Determine the [x, y] coordinate at the center of the cell enclosing the given text.  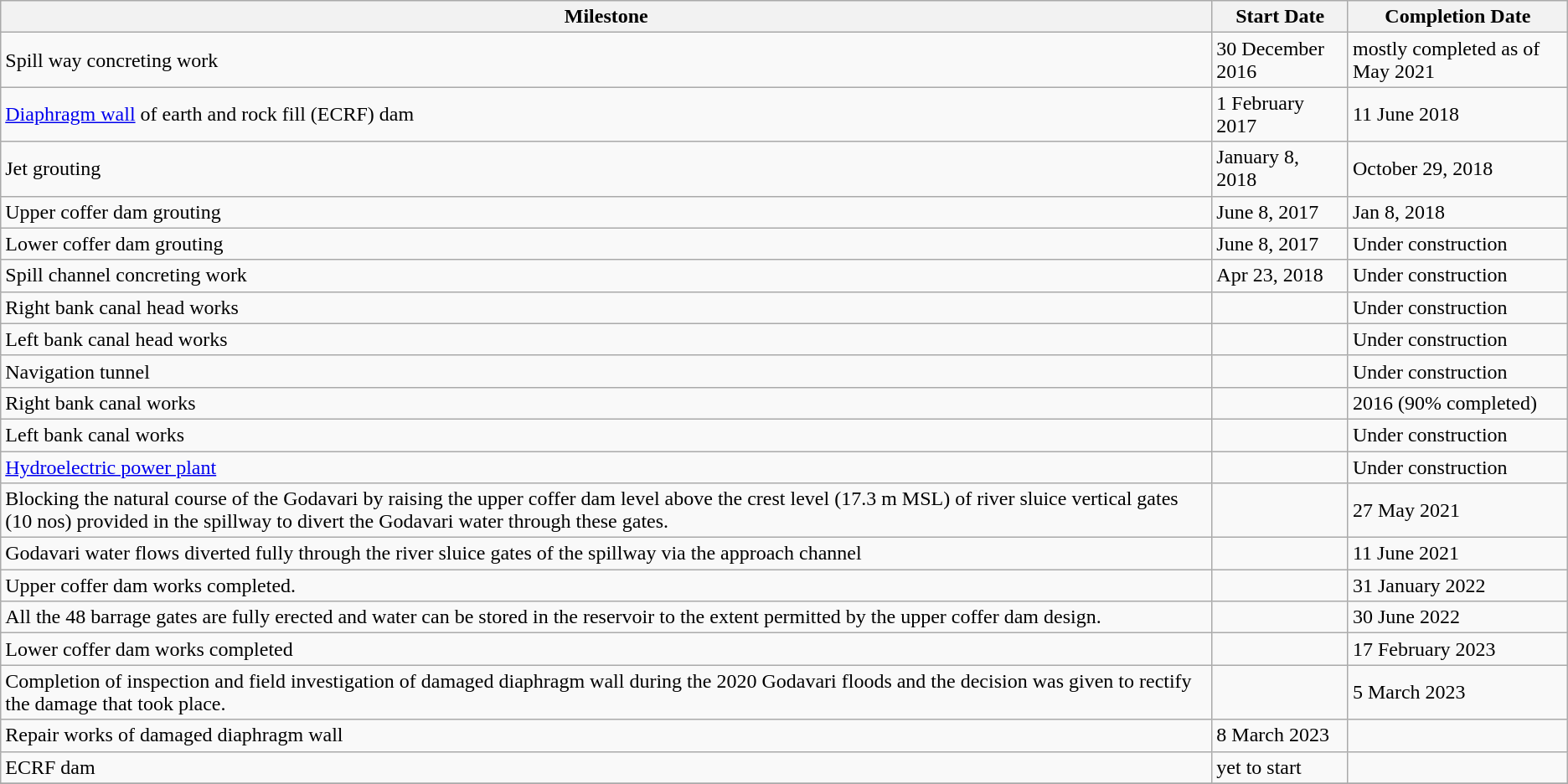
Spill way concreting work [606, 60]
yet to start [1280, 767]
Milestone [606, 17]
Right bank canal works [606, 403]
Start Date [1280, 17]
Apr 23, 2018 [1280, 276]
All the 48 barrage gates are fully erected and water can be stored in the reservoir to the extent permitted by the upper coffer dam design. [606, 617]
1 February 2017 [1280, 114]
mostly completed as of May 2021 [1457, 60]
Repair works of damaged diaphragm wall [606, 735]
Lower coffer dam grouting [606, 244]
27 May 2021 [1457, 511]
October 29, 2018 [1457, 169]
Jet grouting [606, 169]
Diaphragm wall of earth and rock fill (ECRF) dam [606, 114]
Spill channel concreting work [606, 276]
30 June 2022 [1457, 617]
Godavari water flows diverted fully through the river sluice gates of the spillway via the approach channel [606, 554]
Left bank canal works [606, 435]
January 8, 2018 [1280, 169]
31 January 2022 [1457, 585]
Navigation tunnel [606, 371]
ECRF dam [606, 767]
11 June 2018 [1457, 114]
8 March 2023 [1280, 735]
2016 (90% completed) [1457, 403]
Right bank canal head works [606, 307]
17 February 2023 [1457, 649]
Upper coffer dam grouting [606, 212]
Hydroelectric power plant [606, 467]
Left bank canal head works [606, 339]
Completion Date [1457, 17]
30 December 2016 [1280, 60]
Jan 8, 2018 [1457, 212]
5 March 2023 [1457, 692]
11 June 2021 [1457, 554]
Upper coffer dam works completed. [606, 585]
Lower coffer dam works completed [606, 649]
